Scan for the cell matching the given text and deliver its (X, Y) coordinate at center. 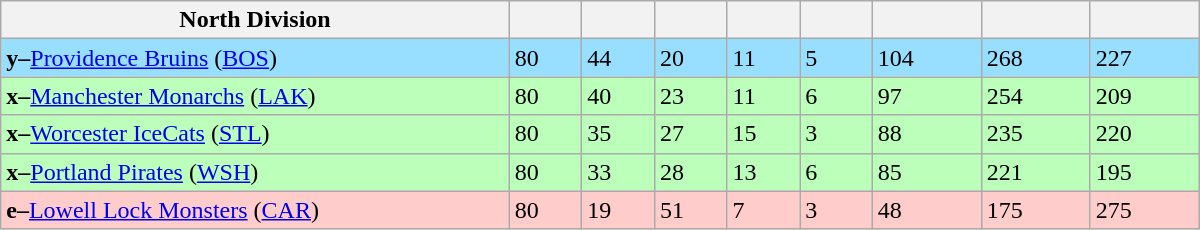
North Division (255, 20)
33 (618, 172)
221 (1036, 172)
227 (1144, 58)
35 (618, 134)
48 (926, 210)
x–Manchester Monarchs (LAK) (255, 96)
23 (690, 96)
13 (764, 172)
44 (618, 58)
220 (1144, 134)
15 (764, 134)
51 (690, 210)
20 (690, 58)
97 (926, 96)
104 (926, 58)
27 (690, 134)
85 (926, 172)
175 (1036, 210)
5 (836, 58)
y–Providence Bruins (BOS) (255, 58)
268 (1036, 58)
254 (1036, 96)
195 (1144, 172)
28 (690, 172)
19 (618, 210)
40 (618, 96)
235 (1036, 134)
209 (1144, 96)
e–Lowell Lock Monsters (CAR) (255, 210)
88 (926, 134)
x–Worcester IceCats (STL) (255, 134)
x–Portland Pirates (WSH) (255, 172)
275 (1144, 210)
7 (764, 210)
